Capture the cell that displays the provided text and extract its [X, Y] central coordinate. 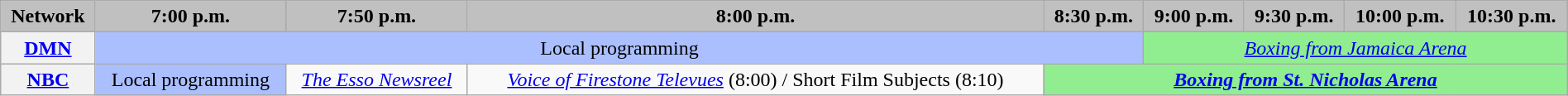
The Esso Newsreel [377, 79]
10:00 p.m. [1399, 17]
10:30 p.m. [1512, 17]
DMN [48, 48]
9:30 p.m. [1293, 17]
8:30 p.m. [1093, 17]
Boxing from Jamaica Arena [1355, 48]
Network [48, 17]
7:50 p.m. [377, 17]
Boxing from St. Nicholas Arena [1306, 79]
Voice of Firestone Televues (8:00) / Short Film Subjects (8:10) [755, 79]
8:00 p.m. [755, 17]
7:00 p.m. [190, 17]
9:00 p.m. [1194, 17]
NBC [48, 79]
